For the text-containing cell, return its midpoint in [X, Y] coordinate format. 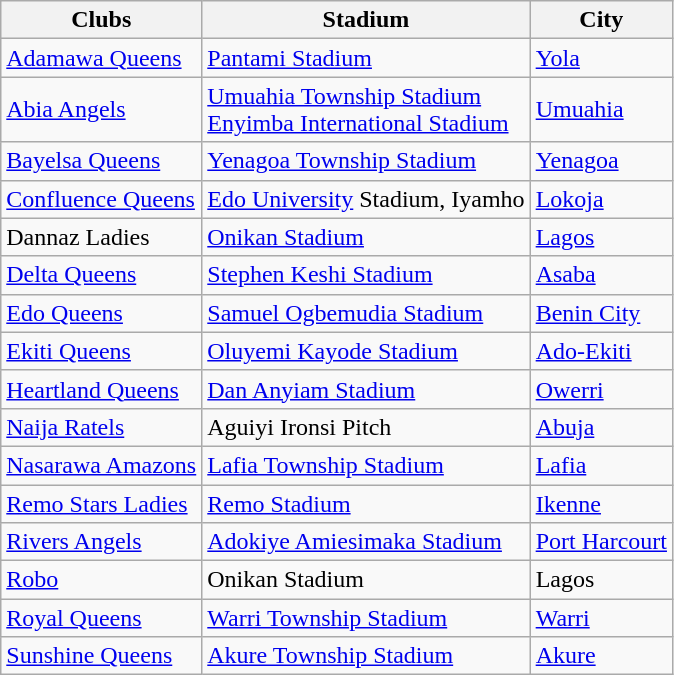
Akure Township Stadium [366, 656]
Naija Ratels [102, 427]
Warri Township Stadium [366, 618]
Yola [601, 58]
Yenagoa [601, 161]
Dannaz Ladies [102, 237]
Stephen Keshi Stadium [366, 275]
Heartland Queens [102, 389]
Warri [601, 618]
Lokoja [601, 199]
Ekiti Queens [102, 351]
Lafia [601, 465]
City [601, 20]
Royal Queens [102, 618]
Aguiyi Ironsi Pitch [366, 427]
Port Harcourt [601, 542]
Stadium [366, 20]
Adokiye Amiesimaka Stadium [366, 542]
Benin City [601, 313]
Owerri [601, 389]
Oluyemi Kayode Stadium [366, 351]
Edo Queens [102, 313]
Samuel Ogbemudia Stadium [366, 313]
Dan Anyiam Stadium [366, 389]
Yenagoa Township Stadium [366, 161]
Abuja [601, 427]
Abia Angels [102, 110]
Sunshine Queens [102, 656]
Ado-Ekiti [601, 351]
Asaba [601, 275]
Remo Stadium [366, 503]
Clubs [102, 20]
Lafia Township Stadium [366, 465]
Robo [102, 580]
Rivers Angels [102, 542]
Edo University Stadium, Iyamho [366, 199]
Pantami Stadium [366, 58]
Umuahia [601, 110]
Confluence Queens [102, 199]
Delta Queens [102, 275]
Bayelsa Queens [102, 161]
Adamawa Queens [102, 58]
Umuahia Township StadiumEnyimba International Stadium [366, 110]
Ikenne [601, 503]
Nasarawa Amazons [102, 465]
Remo Stars Ladies [102, 503]
Akure [601, 656]
